From the cell containing the given text, extract its center point as [x, y] coordinate. 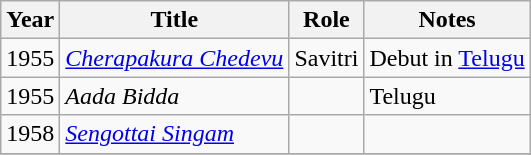
Sengottai Singam [174, 134]
Debut in Telugu [447, 58]
Title [174, 20]
Aada Bidda [174, 96]
Role [326, 20]
1958 [30, 134]
Notes [447, 20]
Year [30, 20]
Savitri [326, 58]
Telugu [447, 96]
Cherapakura Chedevu [174, 58]
